Return [x, y] of the center of cell containing provided text 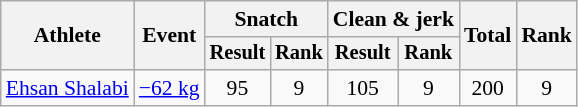
200 [488, 88]
Snatch [266, 19]
Ehsan Shalabi [68, 88]
Event [170, 36]
Total [488, 36]
Clean & jerk [394, 19]
Athlete [68, 36]
105 [363, 88]
−62 kg [170, 88]
95 [238, 88]
